Detect which cell encompasses the target text, then output its [x, y] center coordinate. 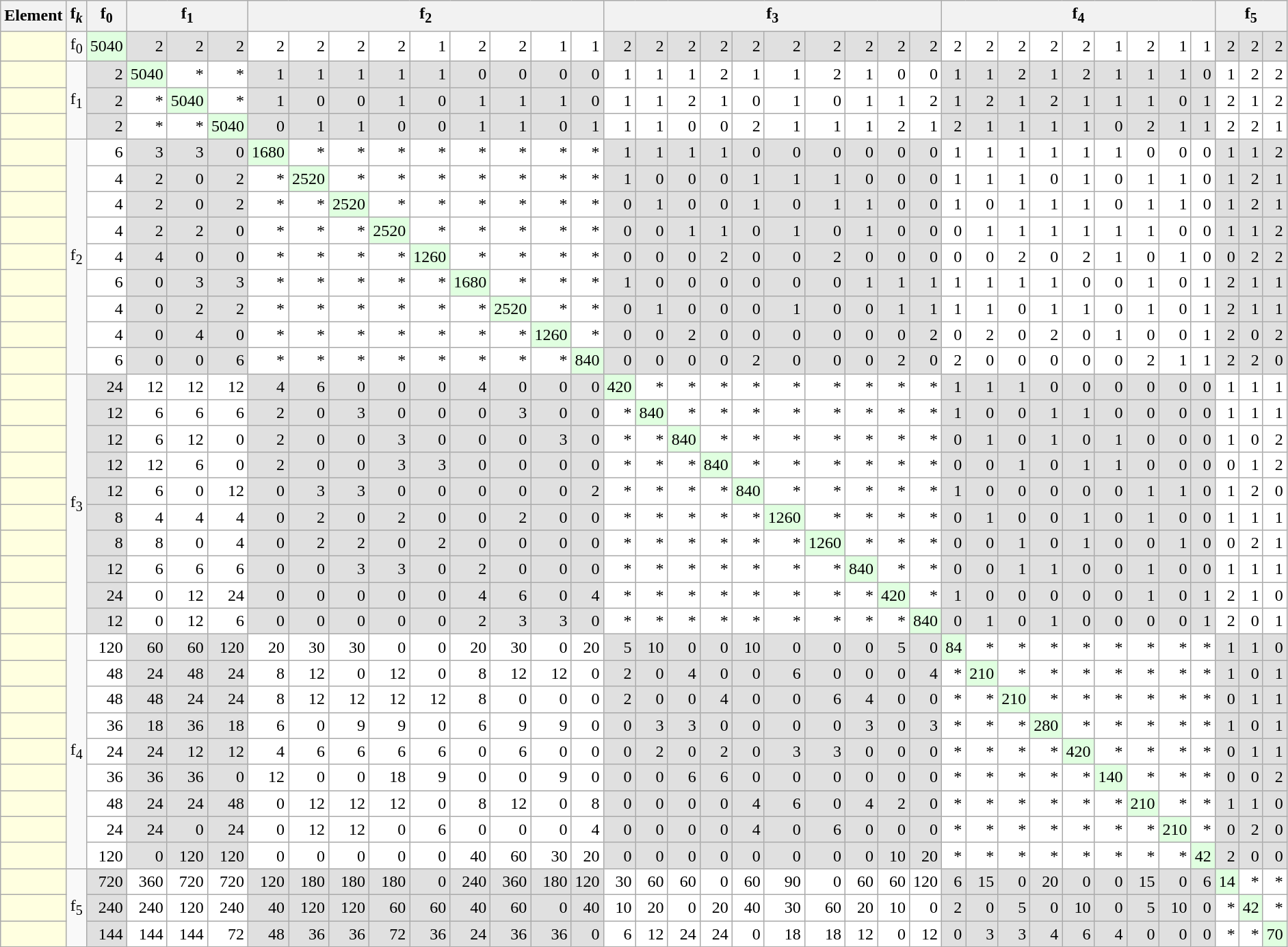
140 [1111, 777]
fk [77, 16]
Element [34, 16]
70 [1275, 934]
84 [954, 647]
90 [784, 881]
280 [1047, 725]
14 [1227, 881]
